Extract the (x, y) coordinate from the center of the cell holding the provided text.  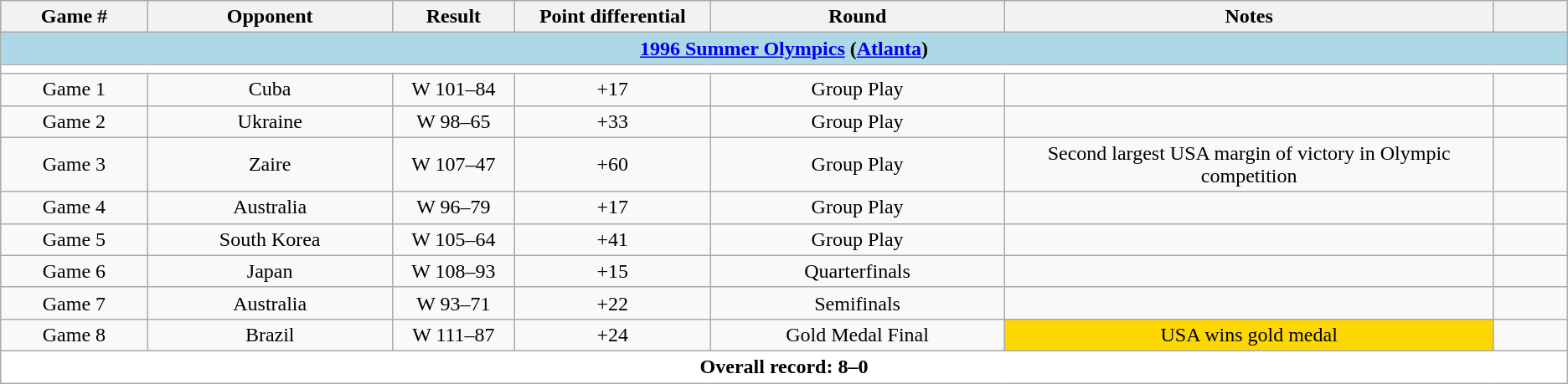
Game 1 (74, 90)
+60 (612, 164)
Ukraine (270, 121)
W 98–65 (453, 121)
W 108–93 (453, 271)
Quarterfinals (858, 271)
W 111–87 (453, 335)
Result (453, 17)
Brazil (270, 335)
Second largest USA margin of victory in Olympic competition (1250, 164)
+15 (612, 271)
Game 2 (74, 121)
W 93–71 (453, 303)
USA wins gold medal (1250, 335)
Round (858, 17)
W 107–47 (453, 164)
Game # (74, 17)
Overall record: 8–0 (784, 366)
Game 6 (74, 271)
Opponent (270, 17)
Game 7 (74, 303)
Semifinals (858, 303)
Gold Medal Final (858, 335)
Point differential (612, 17)
South Korea (270, 239)
+24 (612, 335)
Game 8 (74, 335)
Notes (1250, 17)
+33 (612, 121)
Zaire (270, 164)
W 105–64 (453, 239)
Game 4 (74, 207)
W 96–79 (453, 207)
Game 3 (74, 164)
Cuba (270, 90)
+41 (612, 239)
1996 Summer Olympics (Atlanta) (784, 49)
Game 5 (74, 239)
Japan (270, 271)
W 101–84 (453, 90)
+22 (612, 303)
